Provide the (X, Y) coordinate of the cell's center where the given text is located.  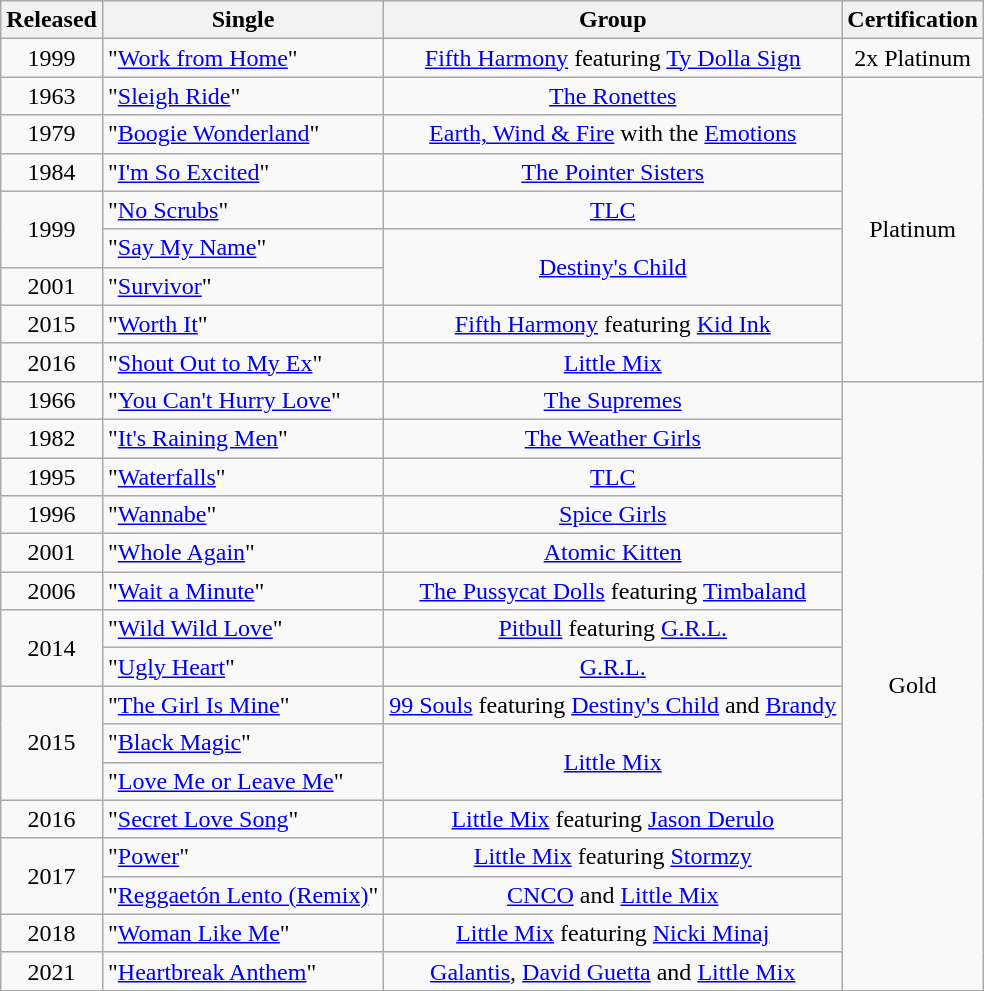
Galantis, David Guetta and Little Mix (613, 971)
Certification (913, 20)
The Ronettes (613, 96)
"Secret Love Song" (242, 819)
1984 (52, 172)
1966 (52, 400)
"You Can't Hurry Love" (242, 400)
Pitbull featuring G.R.L. (613, 629)
"I'm So Excited" (242, 172)
Little Mix featuring Jason Derulo (613, 819)
"Worth It" (242, 324)
"Power" (242, 857)
"Boogie Wonderland" (242, 134)
2017 (52, 876)
"No Scrubs" (242, 210)
2021 (52, 971)
Fifth Harmony featuring Ty Dolla Sign (613, 58)
"Reggaetón Lento (Remix)" (242, 895)
Fifth Harmony featuring Kid Ink (613, 324)
"Wild Wild Love" (242, 629)
"Woman Like Me" (242, 933)
2014 (52, 648)
Spice Girls (613, 515)
"Heartbreak Anthem" (242, 971)
"Waterfalls" (242, 477)
Released (52, 20)
"Black Magic" (242, 743)
G.R.L. (613, 667)
1996 (52, 515)
Platinum (913, 229)
"Wannabe" (242, 515)
99 Souls featuring Destiny's Child and Brandy (613, 705)
The Supremes (613, 400)
Gold (913, 686)
1982 (52, 438)
2018 (52, 933)
CNCO and Little Mix (613, 895)
The Weather Girls (613, 438)
"Sleigh Ride" (242, 96)
"Shout Out to My Ex" (242, 362)
1995 (52, 477)
Little Mix featuring Stormzy (613, 857)
The Pussycat Dolls featuring Timbaland (613, 591)
"Wait a Minute" (242, 591)
Earth, Wind & Fire with the Emotions (613, 134)
"It's Raining Men" (242, 438)
Single (242, 20)
"The Girl Is Mine" (242, 705)
"Survivor" (242, 286)
1979 (52, 134)
"Love Me or Leave Me" (242, 781)
Little Mix featuring Nicki Minaj (613, 933)
"Whole Again" (242, 553)
Destiny's Child (613, 267)
2006 (52, 591)
Atomic Kitten (613, 553)
"Say My Name" (242, 248)
"Ugly Heart" (242, 667)
Group (613, 20)
"Work from Home" (242, 58)
2x Platinum (913, 58)
The Pointer Sisters (613, 172)
1963 (52, 96)
